Locate the cell with the specified text and output its [X, Y] center coordinate. 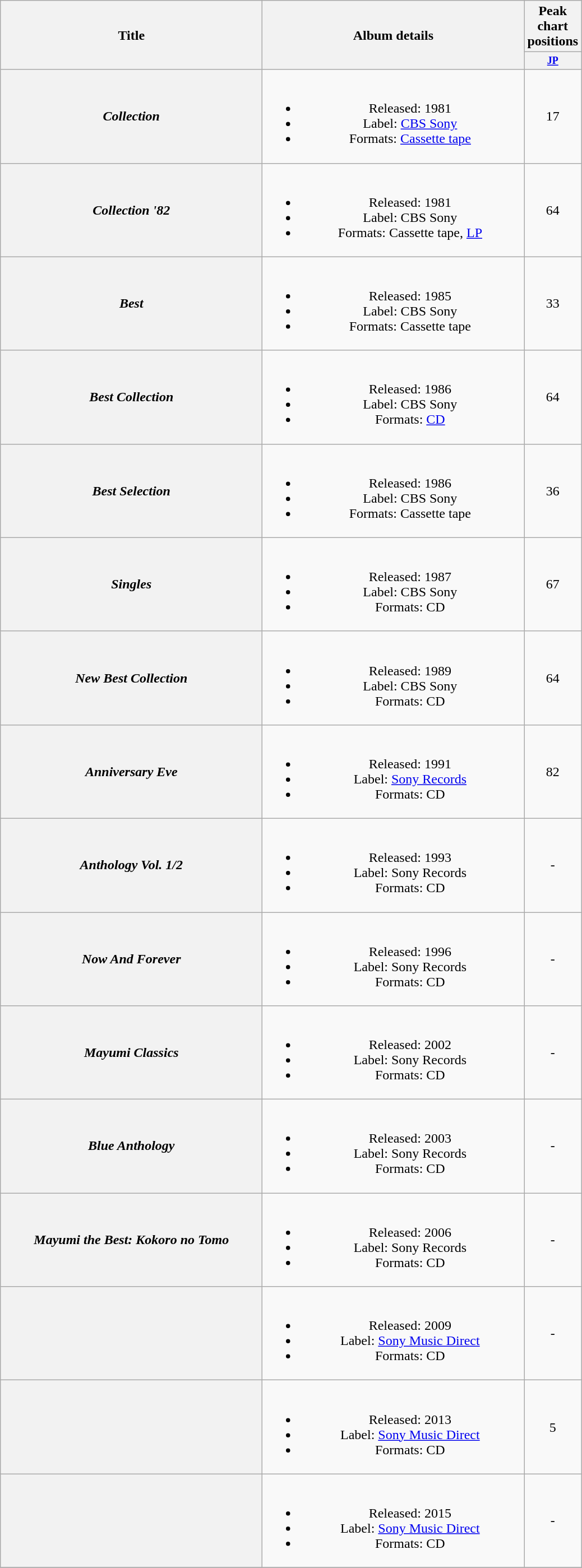
Anniversary Eve [131, 771]
17 [553, 117]
Best [131, 304]
Released: 1993Label: Sony RecordsFormats: CD [394, 865]
Mayumi the Best: Kokoro no Tomo [131, 1240]
Released: 2002Label: Sony RecordsFormats: CD [394, 1052]
Released: 1987Label: CBS SonyFormats: CD [394, 584]
67 [553, 584]
Collection '82 [131, 210]
Released: 1989Label: CBS SonyFormats: CD [394, 678]
Released: 1985Label: CBS SonyFormats: Cassette tape [394, 304]
Mayumi Classics [131, 1052]
Released: 1996Label: Sony RecordsFormats: CD [394, 959]
Peak chart positions [553, 26]
Now And Forever [131, 959]
Released: 2003Label: Sony RecordsFormats: CD [394, 1147]
New Best Collection [131, 678]
Album details [394, 35]
Best Selection [131, 491]
Anthology Vol. 1/2 [131, 865]
33 [553, 304]
Released: 1986Label: CBS SonyFormats: Cassette tape [394, 491]
Best Collection [131, 397]
Title [131, 35]
Released: 1981Label: CBS SonyFormats: Cassette tape, LP [394, 210]
82 [553, 771]
Released: 2009Label: Sony Music DirectFormats: CD [394, 1334]
Singles [131, 584]
Released: 2013Label: Sony Music DirectFormats: CD [394, 1427]
5 [553, 1427]
Collection [131, 117]
Released: 1986Label: CBS SonyFormats: CD [394, 397]
Released: 1991Label: Sony RecordsFormats: CD [394, 771]
Released: 1981Label: CBS SonyFormats: Cassette tape [394, 117]
Released: 2015Label: Sony Music DirectFormats: CD [394, 1521]
JP [553, 61]
36 [553, 491]
Released: 2006Label: Sony RecordsFormats: CD [394, 1240]
Blue Anthology [131, 1147]
